Output the [X, Y] coordinate of the center of the cell containing the given text.  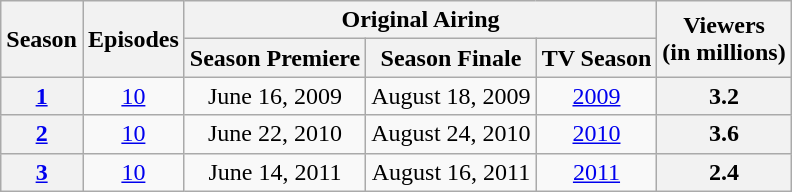
2.4 [724, 172]
3 [42, 172]
June 16, 2009 [274, 96]
2 [42, 134]
August 16, 2011 [451, 172]
August 24, 2010 [451, 134]
June 22, 2010 [274, 134]
Original Airing [420, 20]
Season [42, 39]
June 14, 2011 [274, 172]
TV Season [596, 58]
Episodes [133, 39]
1 [42, 96]
3.6 [724, 134]
3.2 [724, 96]
2009 [596, 96]
August 18, 2009 [451, 96]
Season Finale [451, 58]
Viewers(in millions) [724, 39]
2010 [596, 134]
2011 [596, 172]
Season Premiere [274, 58]
